Identify which cell holds the provided text, then report its (X, Y) central coordinate. 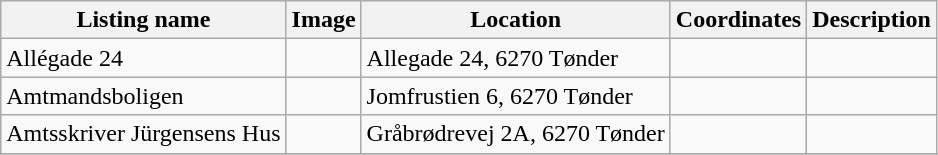
Amtmandsboligen (144, 96)
Allegade 24, 6270 Tønder (516, 58)
Jomfrustien 6, 6270 Tønder (516, 96)
Location (516, 20)
Description (872, 20)
Image (324, 20)
Allégade 24 (144, 58)
Listing name (144, 20)
Coordinates (738, 20)
Amtsskriver Jürgensens Hus (144, 134)
Gråbrødrevej 2A, 6270 Tønder (516, 134)
